Provide the (x, y) coordinate of the cell's center where the given text is located.  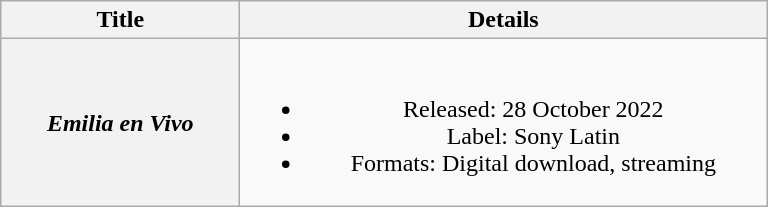
Released: 28 October 2022Label: Sony LatinFormats: Digital download, streaming (504, 122)
Title (120, 20)
Details (504, 20)
Emilia en Vivo (120, 122)
